Search for the cell housing the specified text and yield its [X, Y] center coordinate. 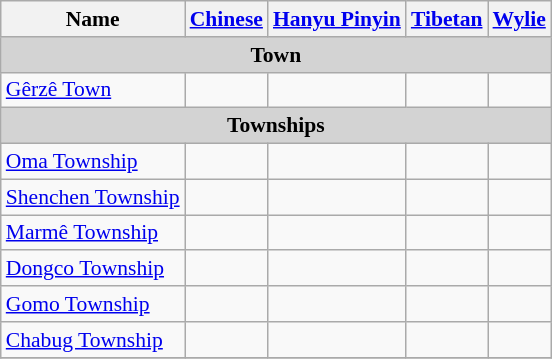
Gomo Township [93, 304]
Dongco Township [93, 269]
Name [93, 19]
Tibetan [447, 19]
Hanyu Pinyin [337, 19]
Townships [276, 126]
Gêrzê Town [93, 90]
Shenchen Township [93, 197]
Wylie [520, 19]
Chabug Township [93, 340]
Oma Township [93, 162]
Chinese [226, 19]
Marmê Township [93, 233]
Town [276, 55]
